Identify which cell holds the provided text, then report its (X, Y) central coordinate. 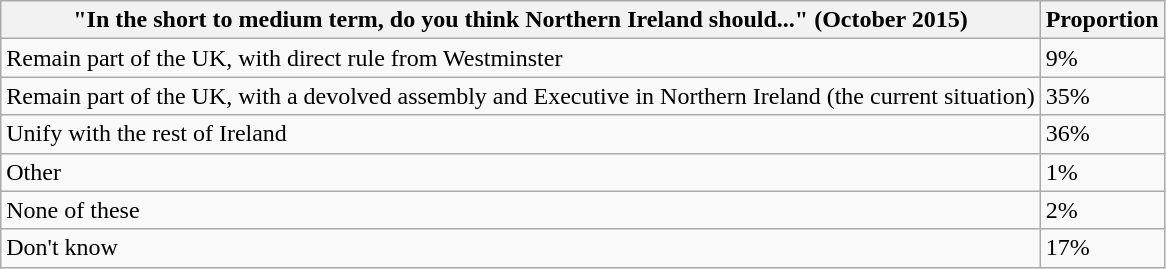
Unify with the rest of Ireland (520, 134)
2% (1102, 210)
35% (1102, 96)
Proportion (1102, 20)
"In the short to medium term, do you think Northern Ireland should..." (October 2015) (520, 20)
None of these (520, 210)
Don't know (520, 248)
Remain part of the UK, with direct rule from Westminster (520, 58)
17% (1102, 248)
Other (520, 172)
36% (1102, 134)
Remain part of the UK, with a devolved assembly and Executive in Northern Ireland (the current situation) (520, 96)
9% (1102, 58)
1% (1102, 172)
